Scan for the cell matching the given text and deliver its (x, y) coordinate at center. 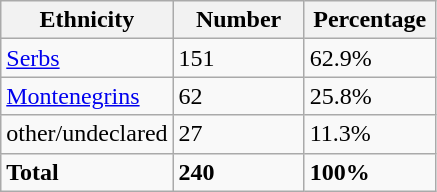
25.8% (370, 96)
Number (238, 20)
Total (87, 172)
other/undeclared (87, 134)
62 (238, 96)
151 (238, 58)
27 (238, 134)
Ethnicity (87, 20)
62.9% (370, 58)
240 (238, 172)
Serbs (87, 58)
Percentage (370, 20)
11.3% (370, 134)
Montenegrins (87, 96)
100% (370, 172)
